Determine the [x, y] coordinate at the center of the cell enclosing the given text.  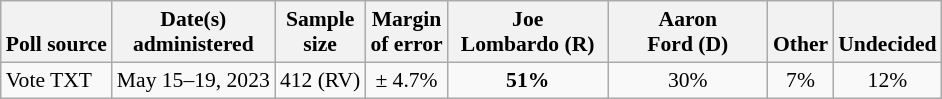
AaronFord (D) [688, 32]
12% [887, 80]
412 (RV) [320, 80]
May 15–19, 2023 [194, 80]
Date(s)administered [194, 32]
Undecided [887, 32]
Vote TXT [56, 80]
Poll source [56, 32]
Samplesize [320, 32]
Marginof error [406, 32]
7% [800, 80]
JoeLombardo (R) [528, 32]
± 4.7% [406, 80]
51% [528, 80]
Other [800, 32]
30% [688, 80]
